Determine the (x, y) coordinate at the center of the cell enclosing the given text.  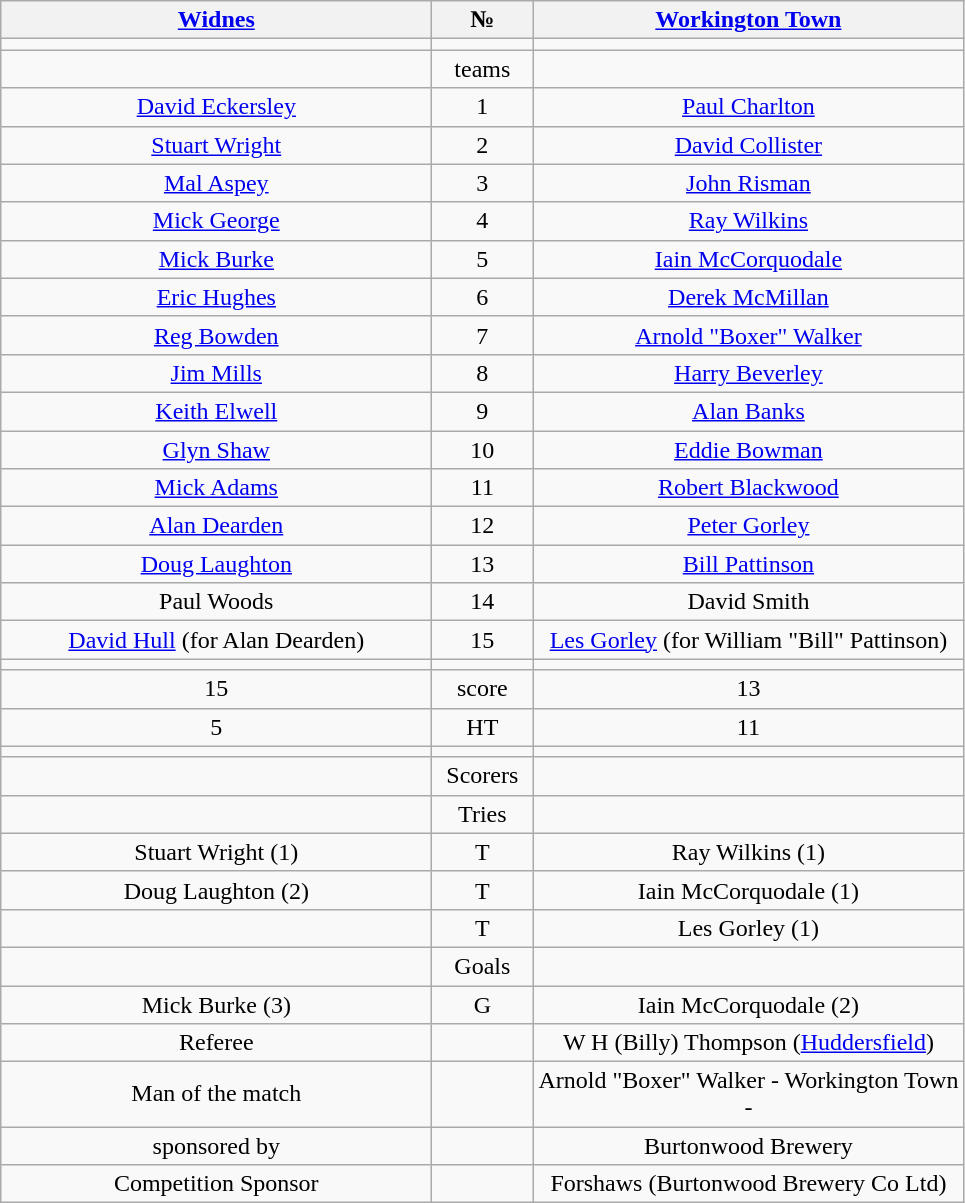
Mick Burke (216, 259)
14 (482, 602)
1 (482, 107)
Reg Bowden (216, 335)
Keith Elwell (216, 411)
score (482, 689)
Arnold "Boxer" Walker (748, 335)
Harry Beverley (748, 373)
Doug Laughton (2) (216, 890)
David Eckersley (216, 107)
№ (482, 20)
Mick George (216, 221)
W H (Billy) Thompson (Huddersfield) (748, 1043)
Man of the match (216, 1094)
Forshaws (Burtonwood Brewery Co Ltd) (748, 1184)
Doug Laughton (216, 564)
Robert Blackwood (748, 488)
7 (482, 335)
3 (482, 183)
10 (482, 449)
Les Gorley (1) (748, 928)
David Collister (748, 145)
Derek McMillan (748, 297)
Alan Banks (748, 411)
Iain McCorquodale (1) (748, 890)
Ray Wilkins (1) (748, 852)
Paul Woods (216, 602)
Ray Wilkins (748, 221)
teams (482, 69)
Eddie Bowman (748, 449)
Les Gorley (for William "Bill" Pattinson) (748, 640)
6 (482, 297)
Stuart Wright (1) (216, 852)
Widnes (216, 20)
Mick Burke (3) (216, 1005)
4 (482, 221)
Burtonwood Brewery (748, 1146)
8 (482, 373)
Alan Dearden (216, 526)
Iain McCorquodale (2) (748, 1005)
Referee (216, 1043)
Iain McCorquodale (748, 259)
Workington Town (748, 20)
Peter Gorley (748, 526)
John Risman (748, 183)
Goals (482, 966)
12 (482, 526)
HT (482, 727)
Scorers (482, 776)
Competition Sponsor (216, 1184)
Stuart Wright (216, 145)
David Smith (748, 602)
2 (482, 145)
Mick Adams (216, 488)
Eric Hughes (216, 297)
Arnold "Boxer" Walker - Workington Town - (748, 1094)
Jim Mills (216, 373)
Tries (482, 814)
Bill Pattinson (748, 564)
sponsored by (216, 1146)
9 (482, 411)
Glyn Shaw (216, 449)
G (482, 1005)
Mal Aspey (216, 183)
Paul Charlton (748, 107)
David Hull (for Alan Dearden) (216, 640)
